Capture the cell that displays the provided text and extract its (x, y) central coordinate. 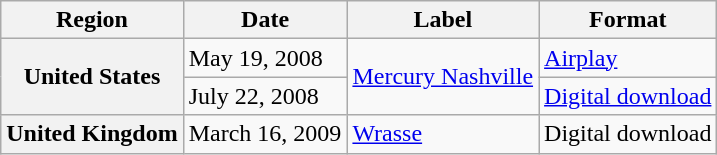
Airplay (628, 58)
United Kingdom (92, 134)
July 22, 2008 (265, 96)
Region (92, 20)
Format (628, 20)
United States (92, 77)
March 16, 2009 (265, 134)
Date (265, 20)
Wrasse (443, 134)
May 19, 2008 (265, 58)
Mercury Nashville (443, 77)
Label (443, 20)
